Search for the cell housing the specified text and yield its [x, y] center coordinate. 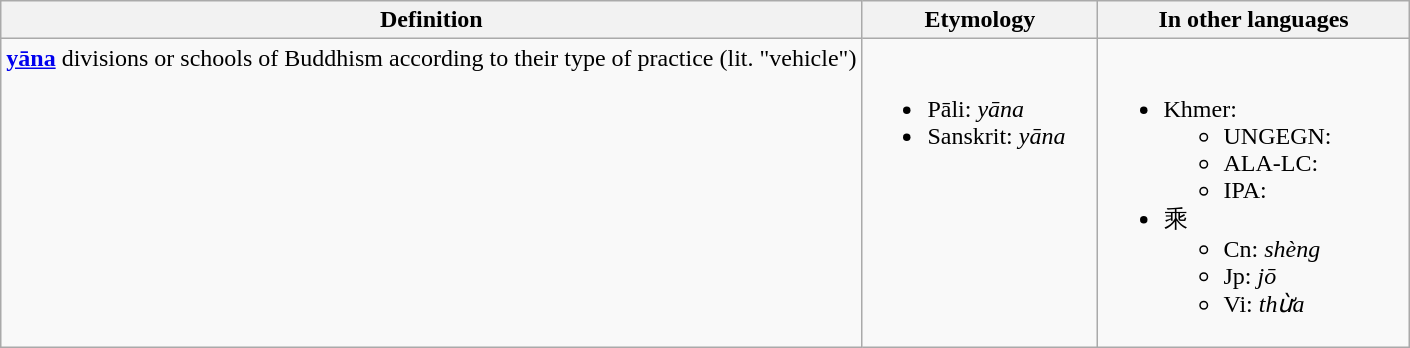
In other languages [1254, 20]
Etymology [980, 20]
Definition [432, 20]
Pāli: yānaSanskrit: yāna [980, 193]
yāna divisions or schools of Buddhism according to their type of practice (lit. "vehicle") [432, 193]
Khmer: UNGEGN: ALA-LC: IPA: 乘Cn: shèngJp: jōVi: thừa [1254, 193]
